Output the (X, Y) coordinate of the center of the cell containing the given text.  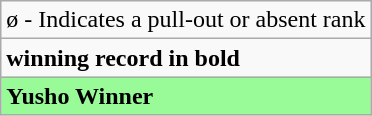
winning record in bold (186, 58)
ø - Indicates a pull-out or absent rank (186, 20)
Yusho Winner (186, 96)
